Locate the cell with the specified text and output its [x, y] center coordinate. 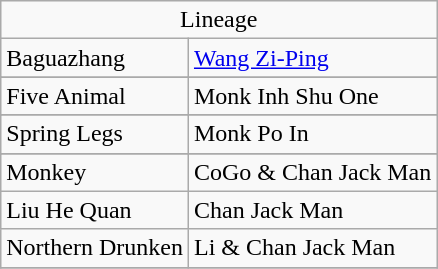
Wang Zi-Ping [312, 58]
Spring Legs [95, 134]
Monk Po In [312, 134]
Monkey [95, 172]
Five Animal [95, 96]
CoGo & Chan Jack Man [312, 172]
Lineage [219, 20]
Chan Jack Man [312, 210]
Baguazhang [95, 58]
Northern Drunken [95, 248]
Monk Inh Shu One [312, 96]
Li & Chan Jack Man [312, 248]
Liu He Quan [95, 210]
